For the text-containing cell, return its midpoint in [x, y] coordinate format. 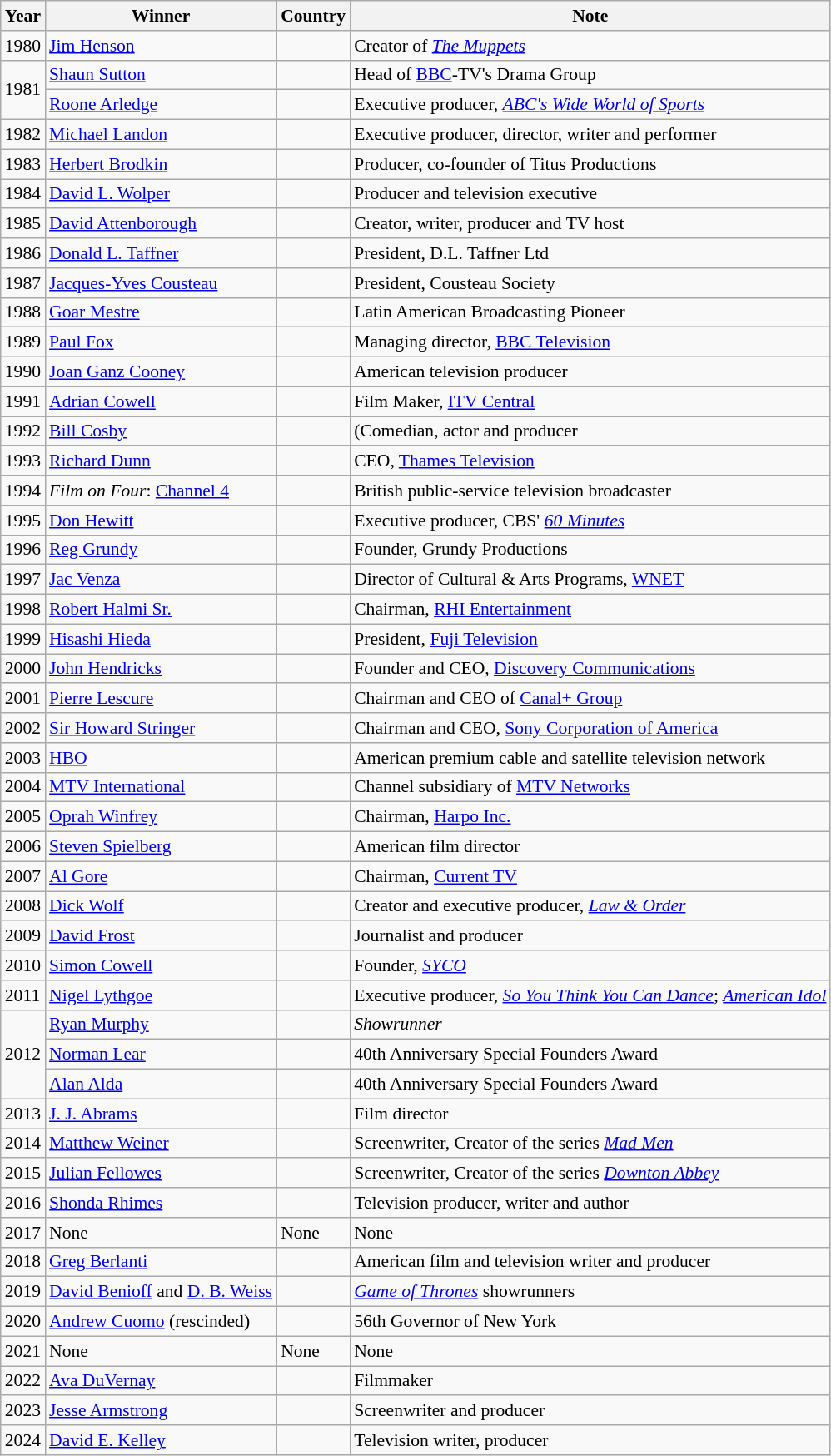
Game of Thrones showrunners [590, 1292]
Jim Henson [161, 46]
(Comedian, actor and producer [590, 431]
2019 [23, 1292]
1988 [23, 312]
2024 [23, 1440]
David L. Wolper [161, 194]
Filmmaker [590, 1381]
1980 [23, 46]
1982 [23, 135]
Creator and executive producer, Law & Order [590, 906]
Executive producer, director, writer and performer [590, 135]
1985 [23, 224]
Year [23, 16]
1999 [23, 639]
1991 [23, 401]
1995 [23, 521]
David Frost [161, 936]
1981 [23, 90]
British public-service television broadcaster [590, 491]
Oprah Winfrey [161, 817]
Roone Arledge [161, 105]
Bill Cosby [161, 431]
1996 [23, 550]
Alan Alda [161, 1085]
1984 [23, 194]
Hisashi Hieda [161, 639]
2014 [23, 1144]
Jac Venza [161, 580]
Managing director, BBC Television [590, 342]
Head of BBC-TV's Drama Group [590, 75]
2008 [23, 906]
Latin American Broadcasting Pioneer [590, 312]
Matthew Weiner [161, 1144]
2016 [23, 1203]
Television producer, writer and author [590, 1203]
Screenwriter and producer [590, 1411]
Al Gore [161, 876]
Herbert Brodkin [161, 164]
American television producer [590, 372]
Chairman and CEO, Sony Corporation of America [590, 728]
Don Hewitt [161, 521]
Ryan Murphy [161, 1025]
2006 [23, 847]
2017 [23, 1233]
Goar Mestre [161, 312]
2002 [23, 728]
Chairman, Harpo Inc. [590, 817]
Executive producer, ABC's Wide World of Sports [590, 105]
1989 [23, 342]
Founder and CEO, Discovery Communications [590, 669]
1986 [23, 253]
Creator of The Muppets [590, 46]
Andrew Cuomo (rescinded) [161, 1322]
2010 [23, 965]
President, Cousteau Society [590, 283]
1997 [23, 580]
Julian Fellowes [161, 1174]
1992 [23, 431]
Producer, co-founder of Titus Productions [590, 164]
2003 [23, 758]
Joan Ganz Cooney [161, 372]
2001 [23, 699]
2011 [23, 995]
Screenwriter, Creator of the series Mad Men [590, 1144]
Screenwriter, Creator of the series Downton Abbey [590, 1174]
David E. Kelley [161, 1440]
MTV International [161, 787]
Executive producer, So You Think You Can Dance; American Idol [590, 995]
Chairman, RHI Entertainment [590, 610]
1983 [23, 164]
2018 [23, 1262]
Founder, Grundy Productions [590, 550]
2022 [23, 1381]
1998 [23, 610]
Showrunner [590, 1025]
Television writer, producer [590, 1440]
Executive producer, CBS' 60 Minutes [590, 521]
Michael Landon [161, 135]
Jesse Armstrong [161, 1411]
Winner [161, 16]
2007 [23, 876]
Ava DuVernay [161, 1381]
Producer and television executive [590, 194]
Founder, SYCO [590, 965]
Channel subsidiary of MTV Networks [590, 787]
President, Fuji Television [590, 639]
2013 [23, 1114]
CEO, Thames Television [590, 461]
Reg Grundy [161, 550]
2000 [23, 669]
2021 [23, 1351]
2009 [23, 936]
Norman Lear [161, 1055]
Greg Berlanti [161, 1262]
Journalist and producer [590, 936]
1994 [23, 491]
1993 [23, 461]
American film and television writer and producer [590, 1262]
2023 [23, 1411]
HBO [161, 758]
American film director [590, 847]
Adrian Cowell [161, 401]
J. J. Abrams [161, 1114]
Creator, writer, producer and TV host [590, 224]
2012 [23, 1055]
President, D.L. Taffner Ltd [590, 253]
Film on Four: Channel 4 [161, 491]
Steven Spielberg [161, 847]
Shonda Rhimes [161, 1203]
Director of Cultural & Arts Programs, WNET [590, 580]
David Benioff and D. B. Weiss [161, 1292]
Richard Dunn [161, 461]
Film Maker, ITV Central [590, 401]
2015 [23, 1174]
Robert Halmi Sr. [161, 610]
56th Governor of New York [590, 1322]
Film director [590, 1114]
Simon Cowell [161, 965]
John Hendricks [161, 669]
Donald L. Taffner [161, 253]
Country [313, 16]
2020 [23, 1322]
Jacques-Yves Cousteau [161, 283]
Nigel Lythgoe [161, 995]
Paul Fox [161, 342]
Dick Wolf [161, 906]
Note [590, 16]
David Attenborough [161, 224]
2005 [23, 817]
2004 [23, 787]
Pierre Lescure [161, 699]
Sir Howard Stringer [161, 728]
Chairman and CEO of Canal+ Group [590, 699]
American premium cable and satellite television network [590, 758]
Shaun Sutton [161, 75]
Chairman, Current TV [590, 876]
1990 [23, 372]
1987 [23, 283]
